Locate the cell with the specified text and output its [X, Y] center coordinate. 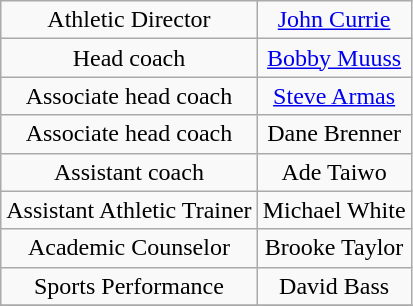
Ade Taiwo [334, 172]
Academic Counselor [129, 248]
Assistant coach [129, 172]
Michael White [334, 210]
Brooke Taylor [334, 248]
Dane Brenner [334, 134]
John Currie [334, 20]
Assistant Athletic Trainer [129, 210]
David Bass [334, 286]
Sports Performance [129, 286]
Steve Armas [334, 96]
Bobby Muuss [334, 58]
Head coach [129, 58]
Athletic Director [129, 20]
